Scan for the cell matching the given text and deliver its [X, Y] coordinate at center. 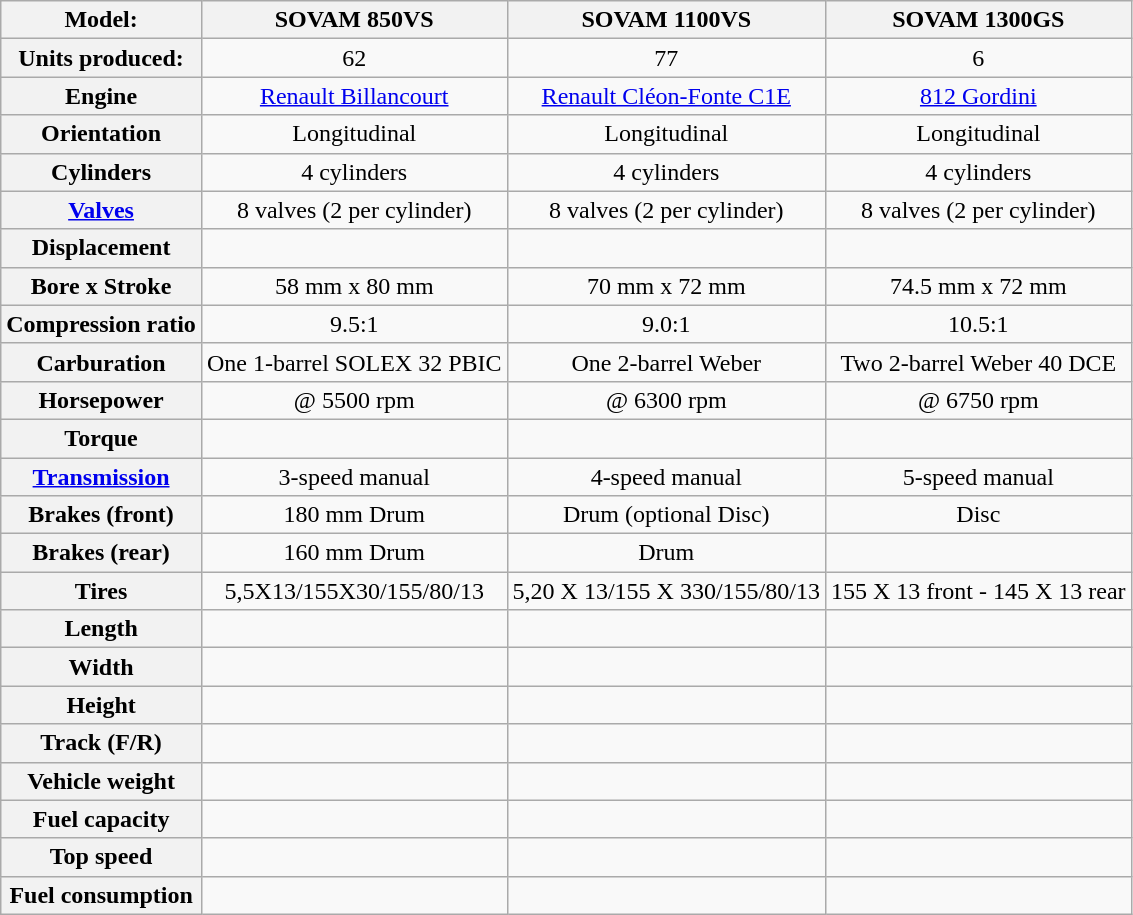
Two 2-barrel Weber 40 DCE [978, 362]
Tires [102, 591]
Renault Cléon-Fonte C1E [666, 96]
Compression ratio [102, 324]
SOVAM 850VS [354, 20]
3-speed manual [354, 477]
@ 5500 rpm [354, 400]
58 mm x 80 mm [354, 286]
Engine [102, 96]
@ 6750 rpm [978, 400]
Transmission [102, 477]
Drum (optional Disc) [666, 515]
Brakes (front) [102, 515]
Fuel consumption [102, 895]
4-speed manual [666, 477]
155 X 13 front - 145 X 13 rear [978, 591]
@ 6300 rpm [666, 400]
One 2-barrel Weber [666, 362]
180 mm Drum [354, 515]
Cylinders [102, 172]
Orientation [102, 134]
Displacement [102, 248]
Model: [102, 20]
5,5X13/155X30/155/80/13 [354, 591]
Brakes (rear) [102, 553]
Disc [978, 515]
5-speed manual [978, 477]
Horsepower [102, 400]
One 1-barrel SOLEX 32 PBIC [354, 362]
Vehicle weight [102, 781]
74.5 mm x 72 mm [978, 286]
160 mm Drum [354, 553]
Fuel capacity [102, 819]
77 [666, 58]
Track (F/R) [102, 743]
9.5:1 [354, 324]
9.0:1 [666, 324]
812 Gordini [978, 96]
SOVAM 1100VS [666, 20]
Length [102, 629]
Top speed [102, 857]
Torque [102, 438]
Valves [102, 210]
10.5:1 [978, 324]
6 [978, 58]
Drum [666, 553]
Carburation [102, 362]
Width [102, 667]
Height [102, 705]
62 [354, 58]
Bore x Stroke [102, 286]
Units produced: [102, 58]
Renault Billancourt [354, 96]
70 mm x 72 mm [666, 286]
5,20 X 13/155 X 330/155/80/13 [666, 591]
SOVAM 1300GS [978, 20]
